Scan for the cell matching the given text and deliver its (X, Y) coordinate at center. 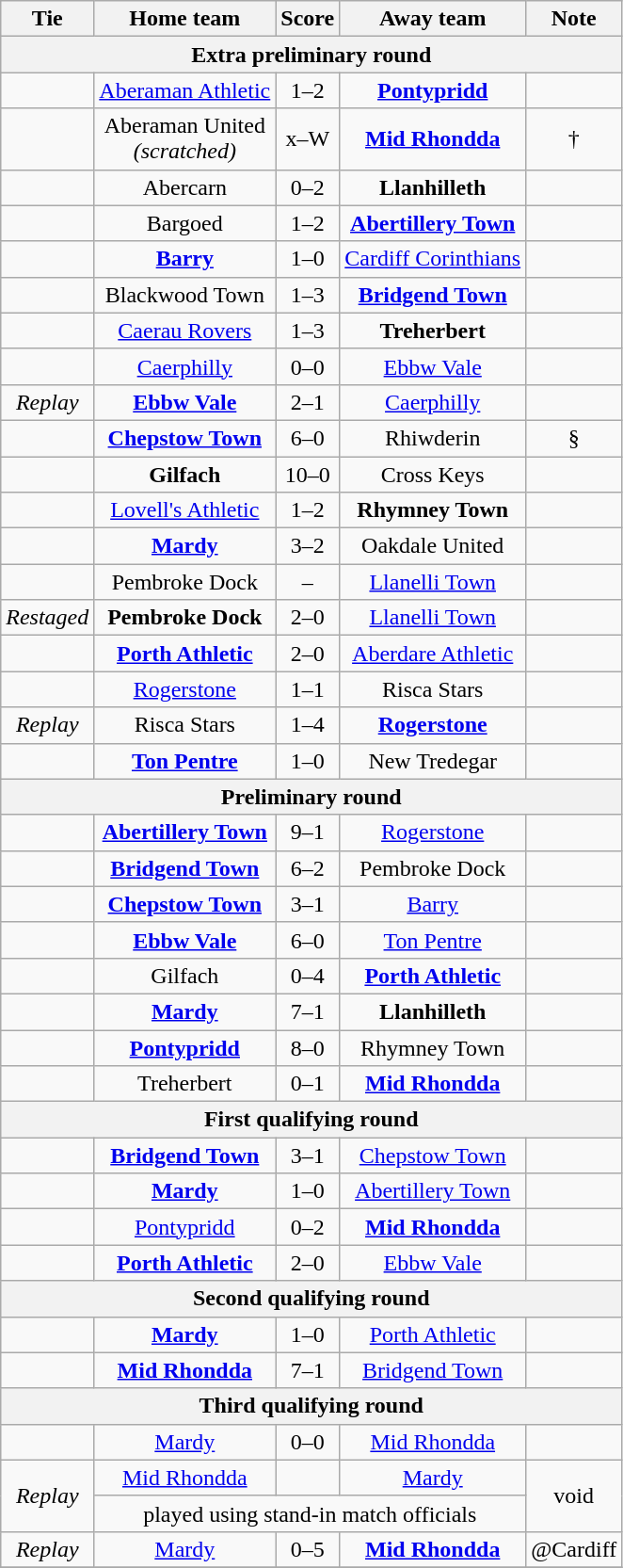
Caerau Rovers (184, 331)
Third qualifying round (311, 1406)
Second qualifying round (311, 1299)
† (574, 139)
x–W (308, 139)
Note (574, 19)
@Cardiff (574, 1549)
played using stand-in match officials (311, 1513)
Aberdare Athletic (433, 654)
10–0 (308, 474)
Cross Keys (433, 474)
§ (574, 438)
First qualifying round (311, 1120)
Blackwood Town (184, 295)
Aberaman Athletic (184, 90)
Extra preliminary round (311, 55)
– (308, 582)
2–1 (308, 402)
Lovell's Athletic (184, 510)
0–1 (308, 1084)
Home team (184, 19)
9–1 (308, 832)
Restaged (47, 618)
Score (308, 19)
New Tredegar (433, 761)
Oakdale United (433, 546)
6–2 (308, 868)
8–0 (308, 1048)
Tie (47, 19)
void (574, 1495)
0–5 (308, 1549)
1–1 (308, 689)
3–2 (308, 546)
Abercarn (184, 187)
Rhiwderin (433, 438)
Preliminary round (311, 797)
Cardiff Corinthians (433, 259)
1–4 (308, 725)
Bargoed (184, 223)
0–4 (308, 976)
Away team (433, 19)
Aberaman United(scratched) (184, 139)
